Locate the cell with the specified text and output its (x, y) center coordinate. 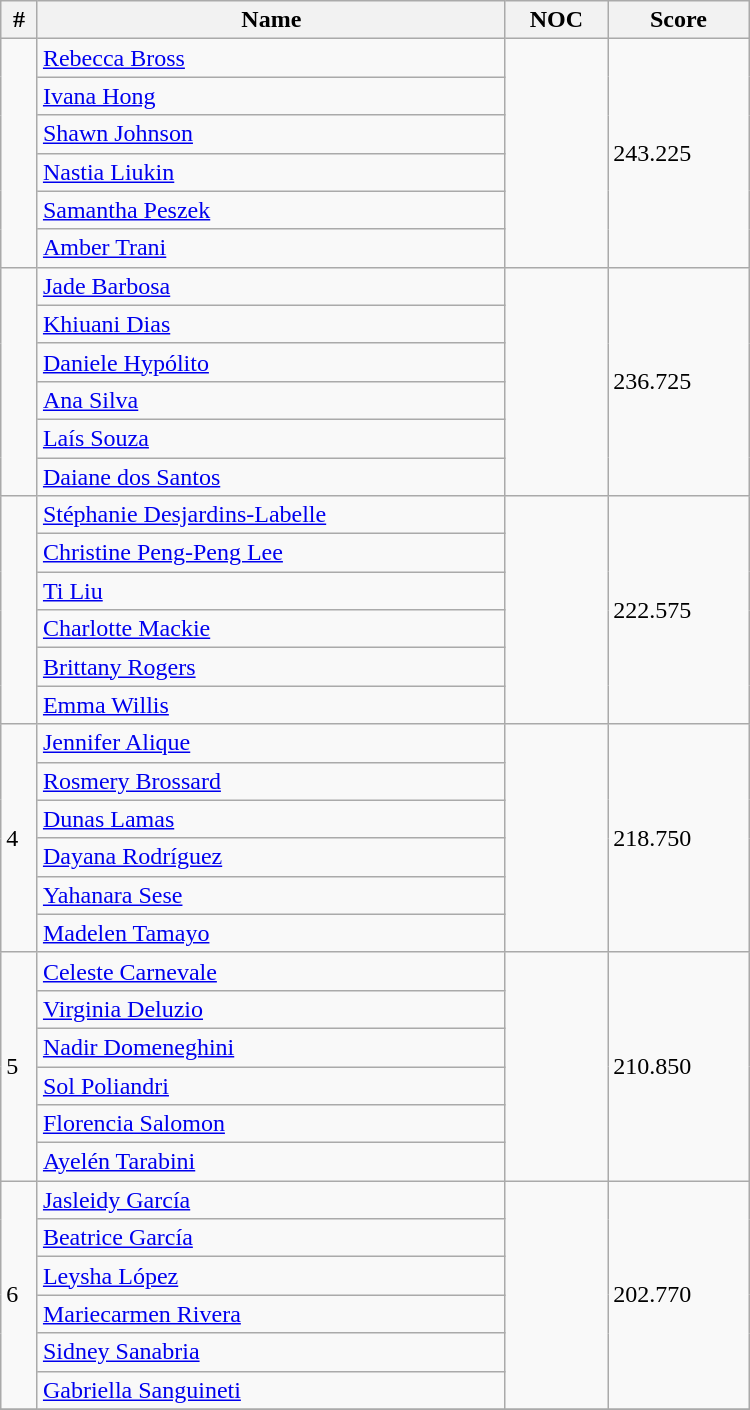
Mariecarmen Rivera (271, 1314)
Samantha Peszek (271, 210)
Nastia Liukin (271, 172)
Brittany Rogers (271, 667)
Sol Poliandri (271, 1085)
210.850 (679, 1066)
NOC (556, 20)
243.225 (679, 153)
4 (20, 838)
Yahanara Sese (271, 895)
Christine Peng-Peng Lee (271, 553)
Ana Silva (271, 400)
Celeste Carnevale (271, 971)
Sidney Sanabria (271, 1352)
Madelen Tamayo (271, 933)
Beatrice García (271, 1238)
Florencia Salomon (271, 1124)
Daiane dos Santos (271, 477)
Nadir Domeneghini (271, 1047)
Ivana Hong (271, 96)
222.575 (679, 610)
Emma Willis (271, 705)
Score (679, 20)
Leysha López (271, 1276)
Jade Barbosa (271, 286)
Rebecca Bross (271, 58)
Ayelén Tarabini (271, 1162)
Virginia Deluzio (271, 1009)
Name (271, 20)
Daniele Hypólito (271, 362)
6 (20, 1295)
Dunas Lamas (271, 819)
Laís Souza (271, 438)
Jennifer Alique (271, 743)
Gabriella Sanguineti (271, 1390)
5 (20, 1066)
Charlotte Mackie (271, 629)
Dayana Rodríguez (271, 857)
# (20, 20)
Rosmery Brossard (271, 781)
Stéphanie Desjardins-Labelle (271, 515)
202.770 (679, 1295)
Amber Trani (271, 248)
Ti Liu (271, 591)
Shawn Johnson (271, 134)
218.750 (679, 838)
Khiuani Dias (271, 324)
Jasleidy García (271, 1200)
236.725 (679, 381)
